Capture the cell that displays the provided text and extract its (x, y) central coordinate. 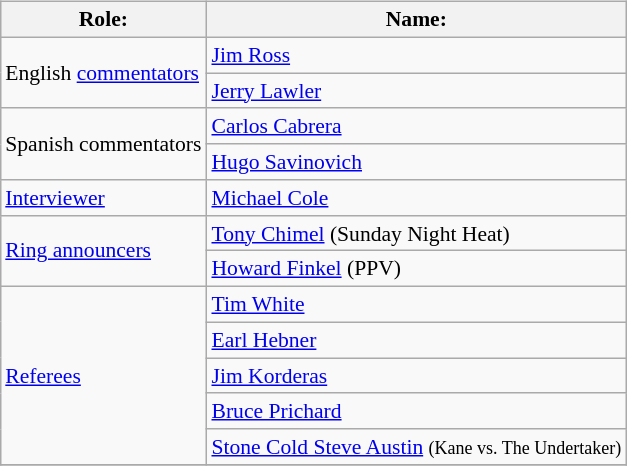
Carlos Cabrera (416, 126)
English commentators (103, 72)
Jim Ross (416, 55)
Earl Hebner (416, 340)
Michael Cole (416, 198)
Spanish commentators (103, 144)
Name: (416, 20)
Jerry Lawler (416, 91)
Stone Cold Steve Austin (Kane vs. The Undertaker) (416, 447)
Interviewer (103, 198)
Tony Chimel (Sunday Night Heat) (416, 233)
Jim Korderas (416, 376)
Tim White (416, 305)
Howard Finkel (PPV) (416, 269)
Ring announcers (103, 250)
Role: (103, 20)
Bruce Prichard (416, 411)
Hugo Savinovich (416, 162)
Referees (103, 376)
